Extract the [X, Y] coordinate from the center of the cell holding the provided text.  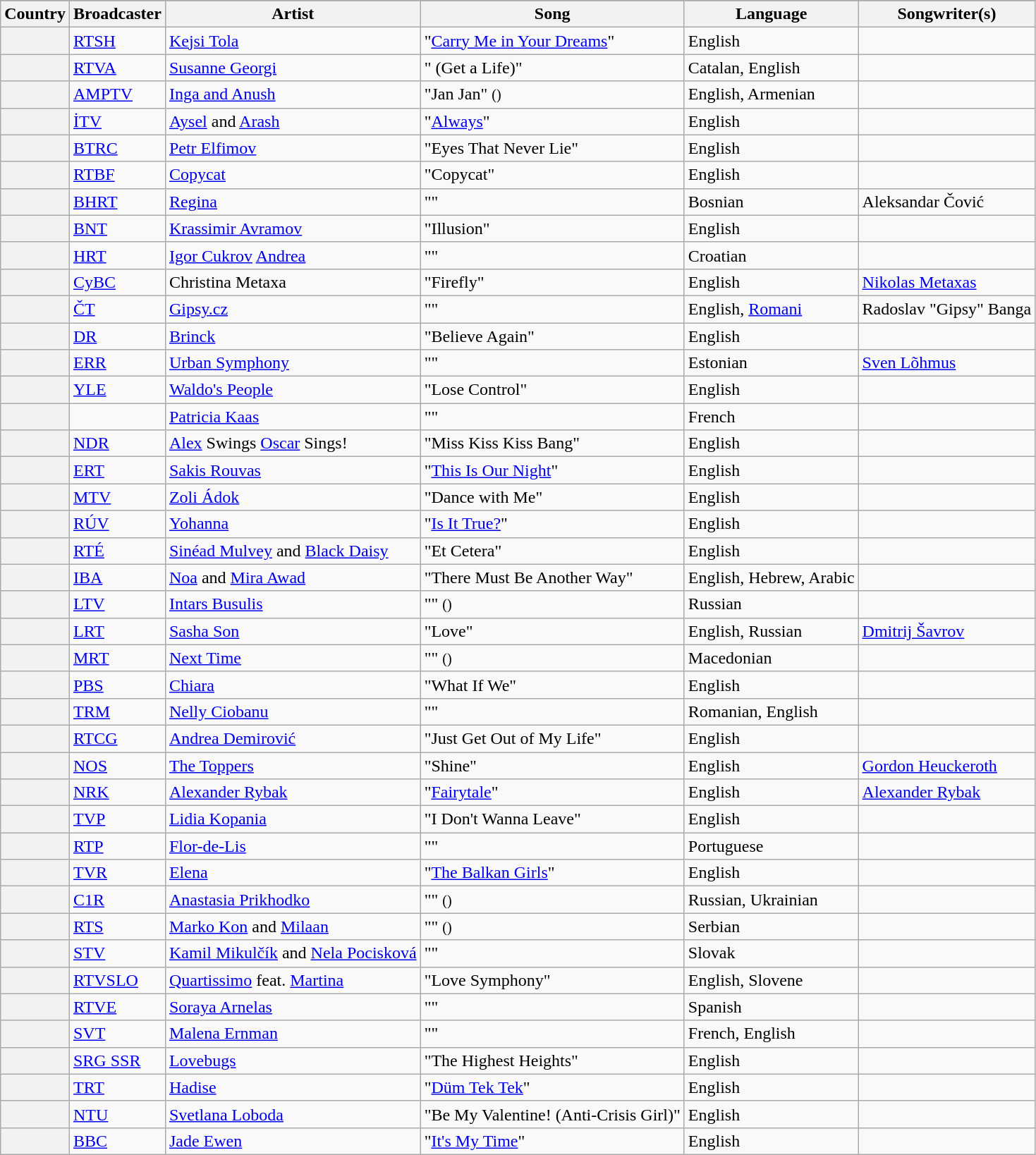
Igor Cukrov Andrea [293, 255]
"Fairytale" [552, 793]
CyBC [117, 282]
Intars Busulis [293, 604]
Lovebugs [293, 1061]
NDR [117, 444]
Croatian [772, 255]
TRM [117, 711]
Song [552, 14]
"Be My Valentine! (Anti-Crisis Girl)" [552, 1114]
ČT [117, 309]
Inga and Anush [293, 94]
Artist [293, 14]
Susanne Georgi [293, 68]
NRK [117, 793]
Sinéad Mulvey and Black Daisy [293, 551]
"Shine" [552, 765]
"Düm Tek Tek" [552, 1087]
Slovak [772, 953]
"It's My Time" [552, 1141]
English, Armenian [772, 94]
MTV [117, 497]
RTVSLO [117, 980]
Jade Ewen [293, 1141]
"There Must Be Another Way" [552, 577]
Chiara [293, 685]
"Carry Me in Your Dreams" [552, 41]
RÚV [117, 524]
C1R [117, 900]
Language [772, 14]
"Always" [552, 121]
TVR [117, 873]
English, Slovene [772, 980]
"This Is Our Night" [552, 470]
The Toppers [293, 765]
Krassimir Avramov [293, 228]
Gordon Heuckeroth [946, 765]
"Dance with Me" [552, 497]
Radoslav "Gipsy" Banga [946, 309]
LRT [117, 631]
BNT [117, 228]
RTBF [117, 175]
Nikolas Metaxas [946, 282]
Petr Elfimov [293, 148]
Broadcaster [117, 14]
"Miss Kiss Kiss Bang" [552, 444]
Russian, Ukrainian [772, 900]
BTRC [117, 148]
Andrea Demirović [293, 738]
Copycat [293, 175]
" (Get a Life)" [552, 68]
STV [117, 953]
Dmitrij Šavrov [946, 631]
İTV [117, 121]
"The Balkan Girls" [552, 873]
ERT [117, 470]
MRT [117, 658]
Spanish [772, 1007]
Waldo's People [293, 390]
Estonian [772, 363]
Marko Kon and Milaan [293, 927]
ERR [117, 363]
"Et Cetera" [552, 551]
"The Highest Heights" [552, 1061]
Hadise [293, 1087]
"Firefly" [552, 282]
Quartissimo feat. Martina [293, 980]
BBC [117, 1141]
"Copycat" [552, 175]
"Illusion" [552, 228]
Songwriter(s) [946, 14]
French [772, 417]
RTÉ [117, 551]
Urban Symphony [293, 363]
Portuguese [772, 846]
IBA [117, 577]
YLE [117, 390]
LTV [117, 604]
Russian [772, 604]
"Lose Control" [552, 390]
Gipsy.cz [293, 309]
RTP [117, 846]
Regina [293, 202]
Patricia Kaas [293, 417]
Sven Lõhmus [946, 363]
English, Romani [772, 309]
Soraya Arnelas [293, 1007]
Elena [293, 873]
BHRT [117, 202]
RTSH [117, 41]
Kejsi Tola [293, 41]
NOS [117, 765]
"Love Symphony" [552, 980]
RTCG [117, 738]
Yohanna [293, 524]
"What If We" [552, 685]
HRT [117, 255]
TVP [117, 819]
Flor-de-Lis [293, 846]
"Love" [552, 631]
TRT [117, 1087]
Alex Swings Oscar Sings! [293, 444]
AMPTV [117, 94]
Anastasia Prikhodko [293, 900]
"Believe Again" [552, 336]
Christina Metaxa [293, 282]
Aleksandar Čović [946, 202]
Lidia Kopania [293, 819]
PBS [117, 685]
RTVE [117, 1007]
English, Hebrew, Arabic [772, 577]
"Is It True?" [552, 524]
"Jan Jan" () [552, 94]
Brinck [293, 336]
SRG SSR [117, 1061]
NTU [117, 1114]
Kamil Mikulčík and Nela Pocisková [293, 953]
Nelly Ciobanu [293, 711]
"I Don't Wanna Leave" [552, 819]
Zoli Ádok [293, 497]
SVT [117, 1034]
"Eyes That Never Lie" [552, 148]
Country [35, 14]
RTS [117, 927]
Aysel and Arash [293, 121]
English, Russian [772, 631]
"Just Get Out of My Life" [552, 738]
Malena Ernman [293, 1034]
Svetlana Loboda [293, 1114]
Bosnian [772, 202]
Sakis Rouvas [293, 470]
RTVA [117, 68]
Romanian, English [772, 711]
Macedonian [772, 658]
Sasha Son [293, 631]
Serbian [772, 927]
Next Time [293, 658]
Noa and Mira Awad [293, 577]
DR [117, 336]
Catalan, English [772, 68]
French, English [772, 1034]
